Identify which cell holds the provided text, then report its [x, y] central coordinate. 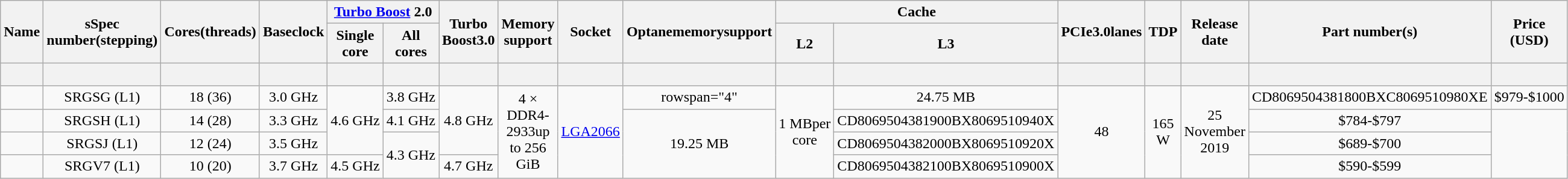
4.5 GHz [355, 166]
All cores [411, 44]
SRGV7 (L1) [103, 166]
4.8 GHz [469, 120]
3.3 GHz [293, 120]
Price(USD) [1529, 31]
Cores(threads) [210, 31]
12 (24) [210, 143]
Baseclock [293, 31]
rowspan="4" [699, 97]
Optanememorysupport [699, 31]
Memorysupport [528, 31]
18 (36) [210, 97]
4.7 GHz [469, 166]
4.1 GHz [411, 120]
sSpec number(stepping) [103, 31]
Single core [355, 44]
Cache [917, 12]
TurboBoost3.0 [469, 31]
CD8069504382100BX8069510900X [946, 166]
LGA2066 [590, 132]
$784-$797 [1370, 120]
25 November 2019 [1215, 132]
3.0 GHz [293, 97]
TDP [1163, 31]
L3 [946, 44]
$590-$599 [1370, 166]
SRGSH (L1) [103, 120]
4 × DDR4-2933up to 256 GiB [528, 132]
CD8069504381900BX8069510940X [946, 120]
Socket [590, 31]
165 W [1163, 132]
3.5 GHz [293, 143]
$979-$1000 [1529, 97]
L2 [805, 44]
Part number(s) [1370, 31]
SRGSJ (L1) [103, 143]
3.7 GHz [293, 166]
24.75 MB [946, 97]
Turbo Boost 2.0 [384, 12]
19.25 MB [699, 143]
CD8069504382000BX8069510920X [946, 143]
3.8 GHz [411, 97]
PCIe3.0lanes [1101, 31]
10 (20) [210, 166]
4.3 GHz [411, 155]
SRGSG (L1) [103, 97]
48 [1101, 132]
Releasedate [1215, 31]
Name [22, 31]
$689-$700 [1370, 143]
1 MBper core [805, 132]
14 (28) [210, 120]
4.6 GHz [355, 120]
CD8069504381800BXC8069510980XE [1370, 97]
